Extract the (X, Y) coordinate from the center of the cell holding the provided text.  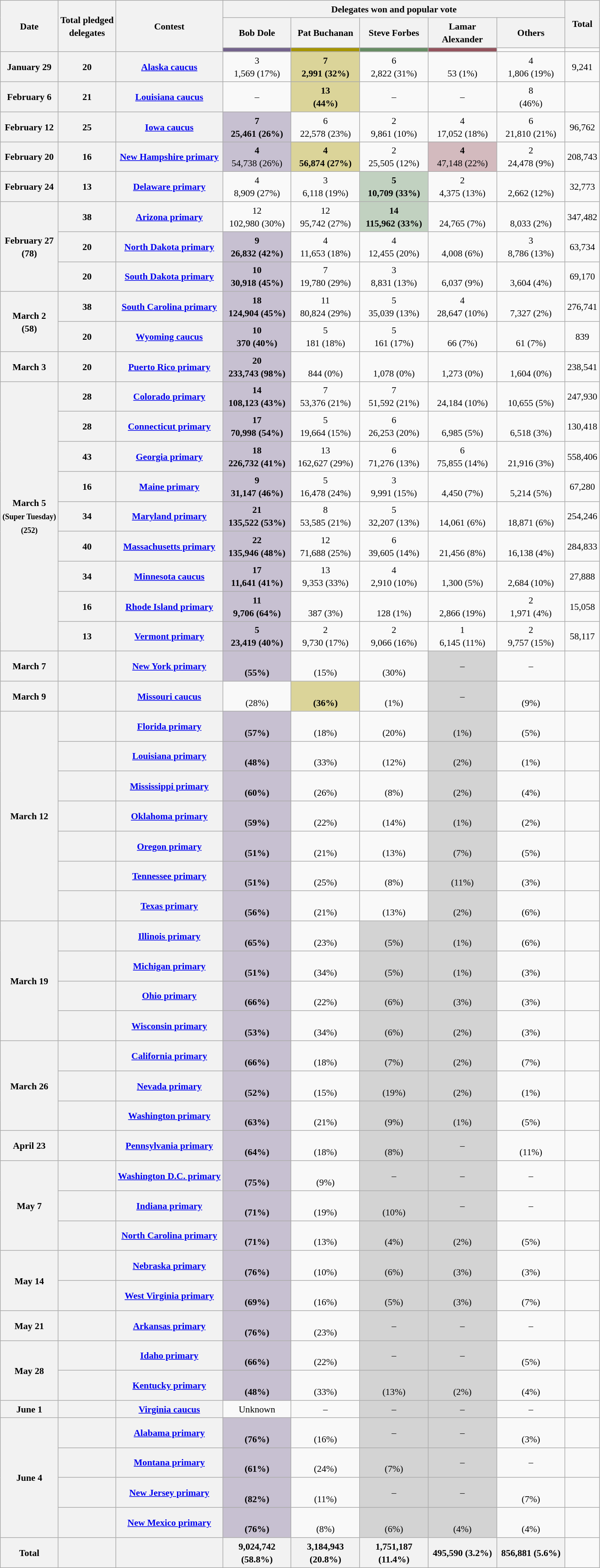
1,300 (5%) (462, 577)
523,419 (40%) (257, 636)
224,478 (9%) (531, 157)
5161 (17%) (394, 337)
Maine primary (169, 486)
853,585 (21%) (325, 516)
March 5(Super Tuesday)(252) (29, 516)
5,214 (5%) (531, 486)
(12%) (394, 756)
Arizona primary (169, 217)
48,909 (27%) (257, 187)
8(46%) (531, 97)
29,730 (17%) (325, 636)
25 (87, 127)
66 (7%) (462, 337)
5181 (18%) (325, 337)
535,039 (13%) (394, 307)
6,985 (5%) (462, 427)
(60%) (257, 786)
Date (29, 26)
53 (1%) (462, 67)
510,709 (33%) (394, 187)
(55%) (257, 666)
1,751,187 (11.4%) (394, 1553)
California primary (169, 1056)
621,810 (21%) (531, 127)
1271,688 (25%) (325, 547)
(82%) (257, 1493)
March 3 (29, 367)
Indiana primary (169, 1206)
March 19 (29, 981)
Oklahoma primary (169, 816)
(28%) (257, 696)
(25%) (325, 876)
29,861 (10%) (394, 127)
67,280 (582, 486)
38,786 (13%) (531, 247)
29,757 (15%) (531, 636)
Washington primary (169, 1116)
27,888 (582, 577)
Florida primary (169, 726)
February 27(78) (29, 247)
387 (3%) (325, 606)
Delaware primary (169, 187)
Alabama primary (169, 1433)
8,033 (2%) (531, 217)
1030,918 (45%) (257, 277)
Unknown (257, 1409)
36,118 (19%) (325, 187)
(75%) (257, 1176)
7,327 (2%) (531, 307)
21,456 (8%) (462, 547)
North Dakota primary (169, 247)
69,170 (582, 277)
March 9 (29, 696)
1711,641 (41%) (257, 577)
June 1 (29, 1409)
38,831 (13%) (394, 277)
Rhode Island primary (169, 606)
Delegates won and popular vote (394, 9)
284,833 (582, 547)
558,406 (582, 456)
South Dakota primary (169, 277)
(56%) (257, 906)
14108,123 (43%) (257, 397)
Colorado primary (169, 397)
Ohio primary (169, 996)
2,866 (19%) (462, 606)
13(44%) (325, 97)
63,734 (582, 247)
15,058 (582, 606)
532,207 (13%) (394, 516)
130,418 (582, 427)
519,664 (15%) (325, 427)
225,505 (12%) (394, 157)
Minnesota caucus (169, 577)
21135,522 (53%) (257, 516)
Virginia caucus (169, 1409)
Puerto Rico primary (169, 367)
9,241 (582, 67)
20233,743 (98%) (257, 367)
(26%) (325, 786)
21 (87, 97)
495,590 (3.2%) (462, 1553)
Arkansas primary (169, 1326)
675,855 (14%) (462, 456)
1,078 (0%) (394, 367)
13162,627 (29%) (325, 456)
(36%) (325, 696)
96,762 (582, 127)
18,871 (6%) (531, 516)
(30%) (394, 666)
447,148 (22%) (462, 157)
Missouri caucus (169, 696)
(69%) (257, 1296)
14,061 (6%) (462, 516)
(57%) (257, 726)
(63%) (257, 1116)
New Mexico primary (169, 1523)
Pat Buchanan (325, 32)
Wyoming caucus (169, 337)
May 14 (29, 1281)
128 (1%) (394, 606)
671,276 (13%) (394, 456)
Georgia primary (169, 456)
18226,732 (41%) (257, 456)
725,461 (26%) (257, 127)
February 12 (29, 127)
856,881 (5.6%) (531, 1553)
May 28 (29, 1371)
247,930 (582, 397)
428,647 (10%) (462, 307)
1,604 (0%) (531, 367)
29,066 (16%) (394, 636)
16,138 (4%) (531, 547)
6,518 (3%) (531, 427)
24,375 (13%) (462, 187)
58,117 (582, 636)
Steve Forbes (394, 32)
31,569 (17%) (257, 67)
42,910 (10%) (394, 577)
4,008 (6%) (462, 247)
Nevada primary (169, 1086)
Nebraska primary (169, 1266)
4,450 (7%) (462, 486)
454,738 (26%) (257, 157)
West Virginia primary (169, 1296)
639,605 (14%) (394, 547)
208,743 (582, 157)
839 (582, 337)
40 (87, 547)
Illinois primary (169, 936)
24,765 (7%) (462, 217)
(52%) (257, 1086)
14115,962 (33%) (394, 217)
New York primary (169, 666)
347,482 (582, 217)
Montana primary (169, 1462)
1295,742 (27%) (325, 217)
Vermont primary (169, 636)
March 26 (29, 1086)
Mississippi primary (169, 786)
10,655 (5%) (531, 397)
39,991 (15%) (394, 486)
Bob Dole (257, 32)
February 24 (29, 187)
Idaho primary (169, 1356)
Connecticut primary (169, 427)
16,145 (11%) (462, 636)
Contest (169, 26)
Lamar Alexander (462, 32)
254,246 (582, 516)
2,684 (10%) (531, 577)
(61%) (257, 1462)
March 12 (29, 816)
February 6 (29, 97)
New Jersey primary (169, 1493)
North Carolina primary (169, 1236)
Wisconsin primary (169, 1026)
72,991 (32%) (325, 67)
626,253 (20%) (394, 427)
12102,980 (30%) (257, 217)
South Carolina primary (169, 307)
21,916 (3%) (531, 456)
Alaska caucus (169, 67)
43 (87, 456)
622,578 (23%) (325, 127)
Maryland primary (169, 516)
(53%) (257, 1026)
9,024,742 (58.8%) (257, 1553)
(64%) (257, 1146)
Louisiana primary (169, 756)
3,184,943 (20.8%) (325, 1553)
24,184 (10%) (462, 397)
Texas primary (169, 906)
417,052 (18%) (462, 127)
(20%) (394, 726)
(14%) (394, 816)
(65%) (257, 936)
Louisiana caucus (169, 97)
Tennessee primary (169, 876)
516,478 (24%) (325, 486)
22135,946 (48%) (257, 547)
41,806 (19%) (531, 67)
Oregon primary (169, 846)
Others (531, 32)
1180,824 (29%) (325, 307)
Massachusetts primary (169, 547)
61 (7%) (531, 337)
32,773 (582, 187)
62,822 (31%) (394, 67)
3,604 (4%) (531, 277)
139,353 (33%) (325, 577)
753,376 (21%) (325, 397)
412,455 (20%) (394, 247)
(59%) (257, 816)
21,971 (4%) (531, 606)
April 23 (29, 1146)
456,874 (27%) (325, 157)
10370 (40%) (257, 337)
2,662 (12%) (531, 187)
January 29 (29, 67)
Iowa caucus (169, 127)
Pennsylvania primary (169, 1146)
March 2(58) (29, 322)
1770,998 (54%) (257, 427)
238,541 (582, 367)
1,273 (0%) (462, 367)
119,706 (64%) (257, 606)
931,147 (46%) (257, 486)
February 20 (29, 157)
May 7 (29, 1206)
276,741 (582, 307)
844 (0%) (325, 367)
Michigan primary (169, 966)
New Hampshire primary (169, 157)
March 7 (29, 666)
(24%) (325, 1462)
Kentucky primary (169, 1386)
751,592 (21%) (394, 397)
June 4 (29, 1477)
719,780 (29%) (325, 277)
926,832 (42%) (257, 247)
411,653 (18%) (325, 247)
18124,904 (45%) (257, 307)
May 21 (29, 1326)
6,037 (9%) (462, 277)
Washington D.C. primary (169, 1176)
Total pledgeddelegates (87, 26)
